Scan for the cell matching the given text and deliver its (x, y) coordinate at center. 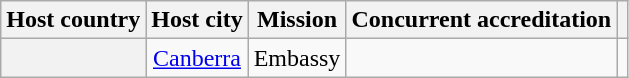
Mission (297, 20)
Host city (197, 20)
Concurrent accreditation (482, 20)
Canberra (197, 58)
Embassy (297, 58)
Host country (74, 20)
